Provide the [X, Y] coordinate of the cell's center where the given text is located.  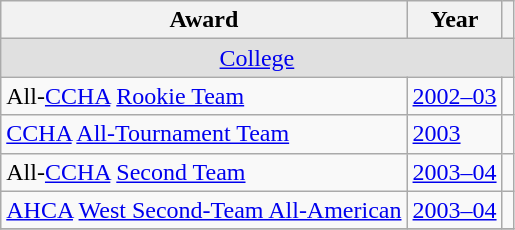
CCHA All-Tournament Team [204, 134]
2002–03 [454, 96]
AHCA West Second-Team All-American [204, 210]
Year [454, 20]
All-CCHA Second Team [204, 172]
Award [204, 20]
College [257, 58]
2003 [454, 134]
All-CCHA Rookie Team [204, 96]
